For the text-containing cell, return its midpoint in [X, Y] coordinate format. 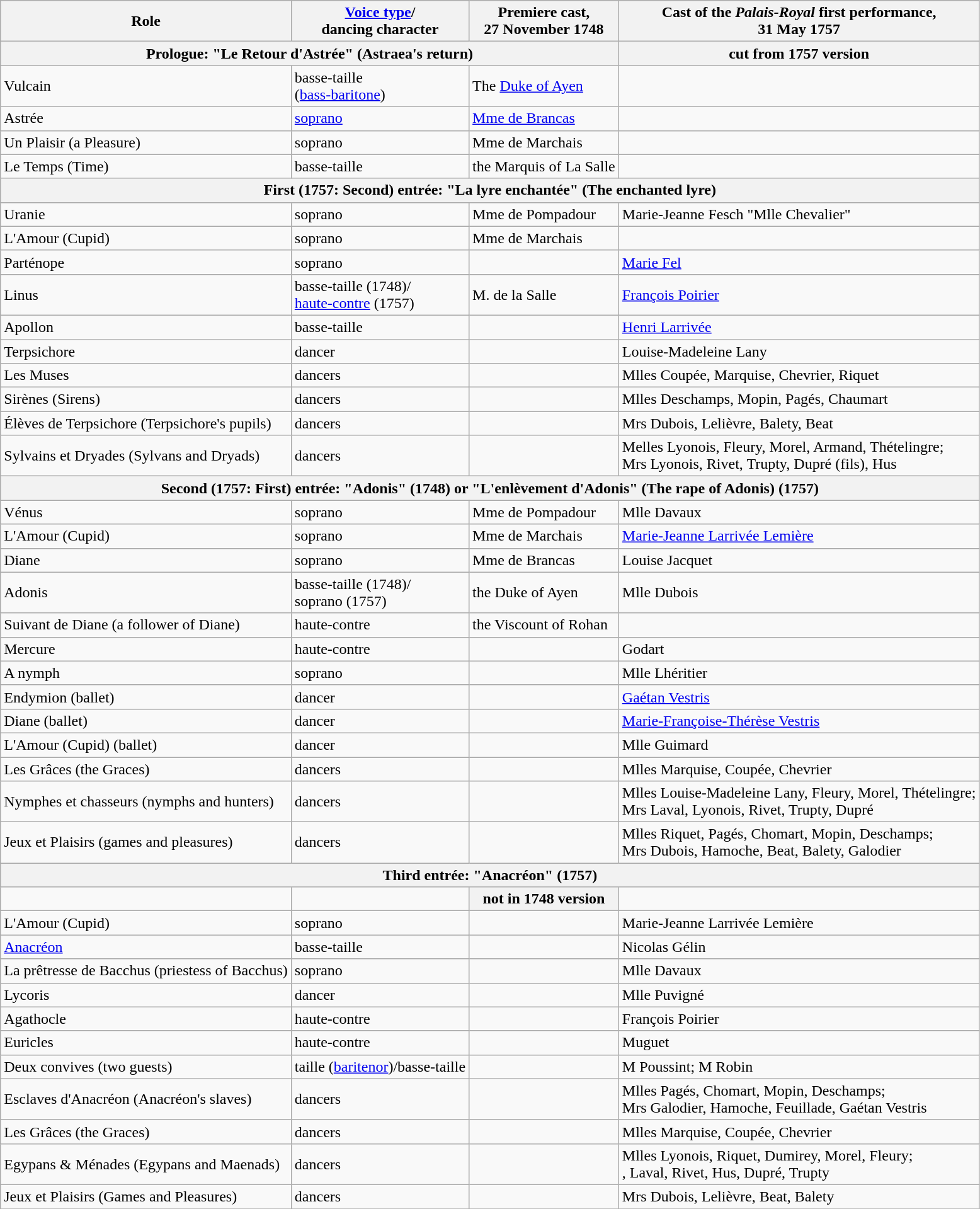
Mlles Coupée, Marquise, Chevrier, Riquet [799, 375]
Mlle Puvigné [799, 995]
basse-taille (1748)/haute-contre (1757) [380, 295]
Role [146, 21]
Nicolas Gélin [799, 947]
Deux convives (two guests) [146, 1067]
the Duke of Ayen [544, 592]
Élèves de Terpsichore (Terpsichore's pupils) [146, 423]
Second (1757: First) entrée: "Adonis" (1748) or "L'enlèvement d'Adonis" (The rape of Adonis) (1757) [490, 488]
Jeux et Plaisirs (games and pleasures) [146, 843]
Agathocle [146, 1019]
taille (baritenor)/basse-taille [380, 1067]
Jeux et Plaisirs (Games and Pleasures) [146, 1196]
Mercure [146, 649]
Linus [146, 295]
Suivant de Diane (a follower of Diane) [146, 625]
Louise-Madeleine Lany [799, 351]
Marie-Françoise-Thérèse Vestris [799, 721]
Diane [146, 560]
Diane (ballet) [146, 721]
Mrs Dubois, Lelièvre, Beat, Balety [799, 1196]
the Viscount of Rohan [544, 625]
M. de la Salle [544, 295]
Cast of the Palais-Royal first performance, 31 May 1757 [799, 21]
Astrée [146, 118]
La prêtresse de Bacchus (priestess of Bacchus) [146, 971]
The Duke of Ayen [544, 86]
Muguet [799, 1043]
Endymion (ballet) [146, 697]
basse-taille (1748)/ soprano (1757) [380, 592]
Third entrée: "Anacréon" (1757) [490, 875]
Godart [799, 649]
Mlles Pagés, Chomart, Mopin, Deschamps; Mrs Galodier, Hamoche, Feuillade, Gaétan Vestris [799, 1099]
Marie Fel [799, 262]
L'Amour (Cupid) (ballet) [146, 745]
A nymph [146, 673]
Apollon [146, 327]
Premiere cast, 27 November 1748 [544, 21]
the Marquis of La Salle [544, 166]
Uranie [146, 214]
M Poussint; M Robin [799, 1067]
Marie-Jeanne Fesch "Mlle Chevalier" [799, 214]
Les Muses [146, 375]
Mlle Guimard [799, 745]
Mlles Louise-Madeleine Lany, Fleury, Morel, Thételingre; Mrs Laval, Lyonois, Rivet, Trupty, Dupré [799, 801]
cut from 1757 version [799, 54]
Sylvains et Dryades (Sylvans and Dryads) [146, 456]
Un Plaisir (a Pleasure) [146, 142]
Mlle Dubois [799, 592]
Mlle Lhéritier [799, 673]
Vénus [146, 512]
Anacréon [146, 947]
Le Temps (Time) [146, 166]
Parténope [146, 262]
Gaétan Vestris [799, 697]
Sirènes (Sirens) [146, 399]
Nymphes et chasseurs (nymphs and hunters) [146, 801]
Lycoris [146, 995]
Esclaves d'Anacréon (Anacréon's slaves) [146, 1099]
Terpsichore [146, 351]
Prologue: "Le Retour d'Astrée" (Astraea's return) [310, 54]
Euricles [146, 1043]
Egypans & Ménades (Egypans and Maenads) [146, 1164]
Mlles Riquet, Pagés, Chomart, Mopin, Deschamps; Mrs Dubois, Hamoche, Beat, Balety, Galodier [799, 843]
Louise Jacquet [799, 560]
Mlles Lyonois, Riquet, Dumirey, Morel, Fleury;, Laval, Rivet, Hus, Dupré, Trupty [799, 1164]
basse-taille (bass-baritone) [380, 86]
Mlles Deschamps, Mopin, Pagés, Chaumart [799, 399]
Henri Larrivée [799, 327]
Adonis [146, 592]
Mrs Dubois, Lelièvre, Balety, Beat [799, 423]
Melles Lyonois, Fleury, Morel, Armand, Thételingre; Mrs Lyonois, Rivet, Trupty, Dupré (fils), Hus [799, 456]
not in 1748 version [544, 899]
First (1757: Second) entrée: "La lyre enchantée" (The enchanted lyre) [490, 190]
Voice type/dancing character [380, 21]
Vulcain [146, 86]
